Capture the cell that displays the provided text and extract its [X, Y] central coordinate. 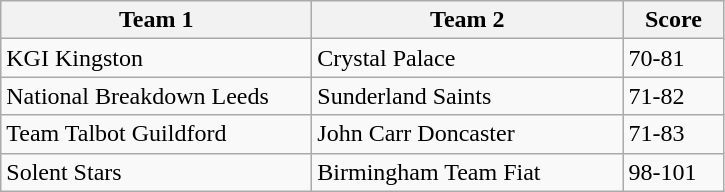
John Carr Doncaster [468, 134]
Team 2 [468, 20]
71-83 [674, 134]
Team 1 [156, 20]
Team Talbot Guildford [156, 134]
KGI Kingston [156, 58]
Birmingham Team Fiat [468, 172]
70-81 [674, 58]
Score [674, 20]
Crystal Palace [468, 58]
Solent Stars [156, 172]
National Breakdown Leeds [156, 96]
71-82 [674, 96]
98-101 [674, 172]
Sunderland Saints [468, 96]
